From the cell containing the given text, extract its center point as (x, y) coordinate. 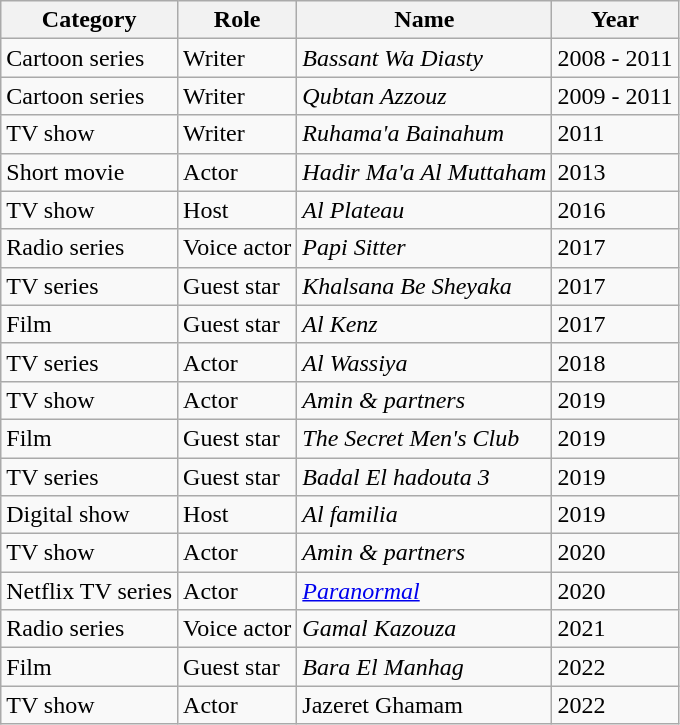
Khalsana Be Sheyaka (424, 286)
2016 (615, 210)
2009 - 2011 (615, 96)
Al Plateau (424, 210)
Jazeret Ghamam (424, 705)
Digital show (90, 515)
2018 (615, 362)
Al Kenz (424, 324)
Badal El hadouta 3 (424, 477)
Paranormal (424, 591)
Hadir Ma'a Al Muttaham (424, 172)
Al Wassiya (424, 362)
Gamal Kazouza (424, 629)
Al familia (424, 515)
Category (90, 20)
2008 - 2011 (615, 58)
2021 (615, 629)
Qubtan Azzouz (424, 96)
Year (615, 20)
Papi Sitter (424, 248)
Netflix TV series (90, 591)
Name (424, 20)
Bara El Manhag (424, 667)
Ruhama'a Bainahum (424, 134)
Role (238, 20)
The Secret Men's Club (424, 438)
2011 (615, 134)
Short movie (90, 172)
Bassant Wa Diasty (424, 58)
2013 (615, 172)
